Return (x, y) of the center of cell containing provided text 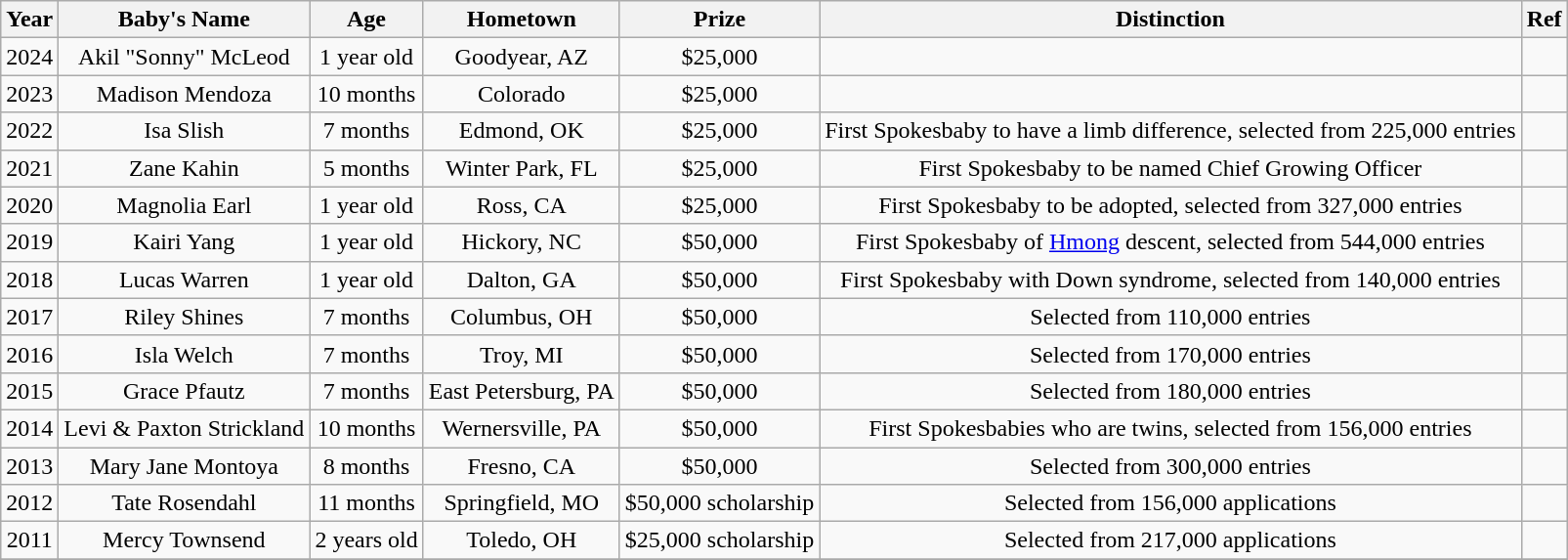
2024 (29, 57)
Springfield, MO (522, 503)
2016 (29, 354)
Ross, CA (522, 205)
Selected from 217,000 applications (1170, 540)
2 years old (366, 540)
First Spokesbaby to be named Chief Growing Officer (1170, 168)
Magnolia Earl (184, 205)
8 months (366, 466)
2018 (29, 280)
Riley Shines (184, 317)
Selected from 180,000 entries (1170, 391)
Distinction (1170, 20)
2012 (29, 503)
Lucas Warren (184, 280)
11 months (366, 503)
Akil "Sonny" McLeod (184, 57)
2019 (29, 242)
Selected from 170,000 entries (1170, 354)
Mercy Townsend (184, 540)
Isa Slish (184, 131)
Isla Welch (184, 354)
Mary Jane Montoya (184, 466)
Age (366, 20)
Edmond, OK (522, 131)
Hometown (522, 20)
Levi & Paxton Strickland (184, 428)
Goodyear, AZ (522, 57)
Toledo, OH (522, 540)
Kairi Yang (184, 242)
Wernersville, PA (522, 428)
Madison Mendoza (184, 94)
Selected from 300,000 entries (1170, 466)
Fresno, CA (522, 466)
Baby's Name (184, 20)
2021 (29, 168)
Hickory, NC (522, 242)
First Spokesbabies who are twins, selected from 156,000 entries (1170, 428)
2020 (29, 205)
5 months (366, 168)
Colorado (522, 94)
Grace Pfautz (184, 391)
Zane Kahin (184, 168)
Ref (1544, 20)
First Spokesbaby to have a limb difference, selected from 225,000 entries (1170, 131)
2011 (29, 540)
2022 (29, 131)
$25,000 scholarship (719, 540)
Columbus, OH (522, 317)
First Spokesbaby with Down syndrome, selected from 140,000 entries (1170, 280)
2013 (29, 466)
2023 (29, 94)
Dalton, GA (522, 280)
2015 (29, 391)
Selected from 156,000 applications (1170, 503)
Year (29, 20)
East Petersburg, PA (522, 391)
Troy, MI (522, 354)
First Spokesbaby to be adopted, selected from 327,000 entries (1170, 205)
Prize (719, 20)
Selected from 110,000 entries (1170, 317)
Tate Rosendahl (184, 503)
First Spokesbaby of Hmong descent, selected from 544,000 entries (1170, 242)
2014 (29, 428)
Winter Park, FL (522, 168)
$50,000 scholarship (719, 503)
2017 (29, 317)
